Capture the cell that displays the provided text and extract its (X, Y) central coordinate. 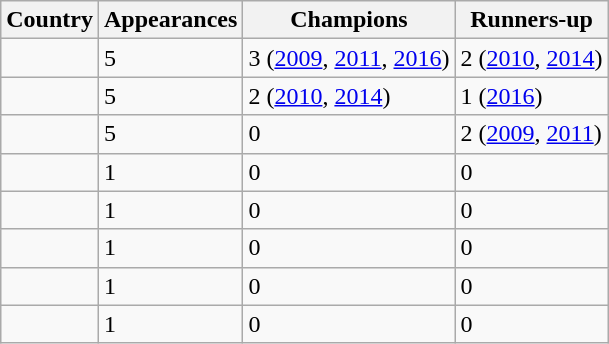
2 (2009, 2011) (532, 134)
Appearances (170, 20)
Runners-up (532, 20)
Champions (349, 20)
3 (2009, 2011, 2016) (349, 58)
1 (2016) (532, 96)
Country (50, 20)
